Search for the cell housing the specified text and yield its (x, y) center coordinate. 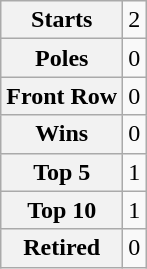
Retired (62, 248)
Starts (62, 20)
2 (134, 20)
Wins (62, 134)
Top 5 (62, 172)
Poles (62, 58)
Front Row (62, 96)
Top 10 (62, 210)
